Find where the given text appears and provide that cell's center as [x, y] coordinate. 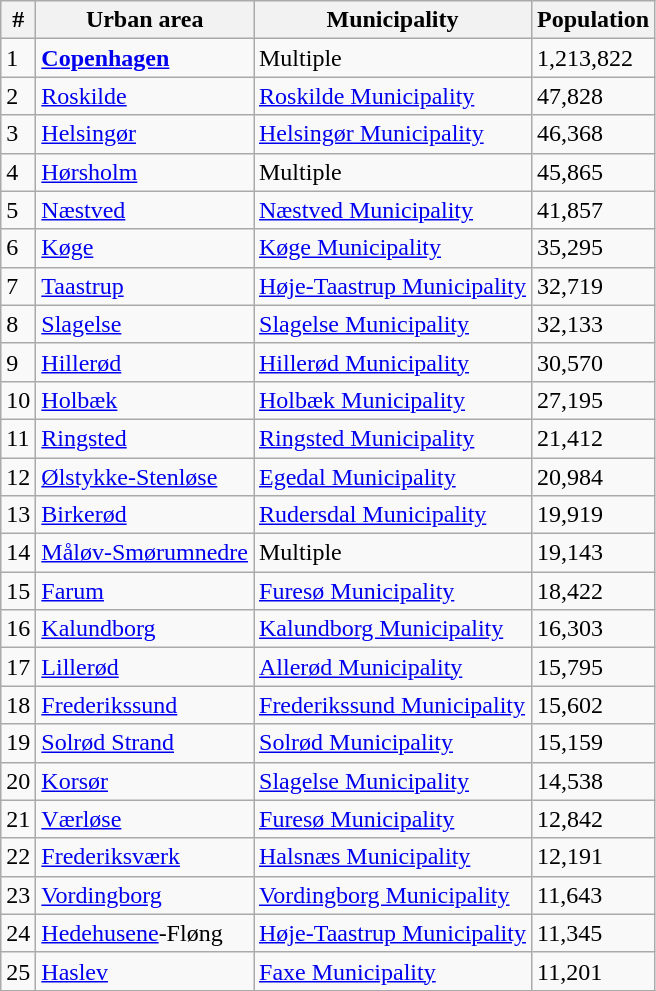
21 [18, 819]
27,195 [592, 400]
Lillerød [145, 667]
Birkerød [145, 515]
Hørsholm [145, 172]
# [18, 20]
18 [18, 705]
Helsingør Municipality [393, 134]
Korsør [145, 781]
4 [18, 172]
19 [18, 743]
25 [18, 971]
Holbæk Municipality [393, 400]
11,345 [592, 933]
Halsnæs Municipality [393, 857]
1 [18, 58]
Køge Municipality [393, 248]
17 [18, 667]
Slagelse [145, 324]
41,857 [592, 210]
Kalundborg [145, 629]
Rudersdal Municipality [393, 515]
Urban area [145, 20]
Roskilde Municipality [393, 96]
46,368 [592, 134]
30,570 [592, 362]
14 [18, 553]
Ringsted [145, 438]
Copenhagen [145, 58]
15,159 [592, 743]
11 [18, 438]
Næstved [145, 210]
Taastrup [145, 286]
6 [18, 248]
14,538 [592, 781]
20 [18, 781]
32,719 [592, 286]
1,213,822 [592, 58]
12 [18, 477]
Næstved Municipality [393, 210]
12,191 [592, 857]
15 [18, 591]
20,984 [592, 477]
Frederikssund Municipality [393, 705]
11,201 [592, 971]
13 [18, 515]
24 [18, 933]
Køge [145, 248]
Værløse [145, 819]
Egedal Municipality [393, 477]
7 [18, 286]
Hedehusene-Fløng [145, 933]
Holbæk [145, 400]
Solrød Municipality [393, 743]
Vordingborg [145, 895]
23 [18, 895]
Roskilde [145, 96]
Frederiksværk [145, 857]
Haslev [145, 971]
47,828 [592, 96]
3 [18, 134]
Ringsted Municipality [393, 438]
Kalundborg Municipality [393, 629]
9 [18, 362]
19,143 [592, 553]
Allerød Municipality [393, 667]
35,295 [592, 248]
32,133 [592, 324]
18,422 [592, 591]
16 [18, 629]
Helsingør [145, 134]
Municipality [393, 20]
Hillerød Municipality [393, 362]
15,795 [592, 667]
Faxe Municipality [393, 971]
Solrød Strand [145, 743]
12,842 [592, 819]
45,865 [592, 172]
Hillerød [145, 362]
15,602 [592, 705]
5 [18, 210]
Måløv-Smørumnedre [145, 553]
11,643 [592, 895]
16,303 [592, 629]
Population [592, 20]
Farum [145, 591]
10 [18, 400]
8 [18, 324]
22 [18, 857]
2 [18, 96]
19,919 [592, 515]
21,412 [592, 438]
Vordingborg Municipality [393, 895]
Ølstykke-Stenløse [145, 477]
Frederikssund [145, 705]
